Capture the cell that displays the provided text and extract its [X, Y] central coordinate. 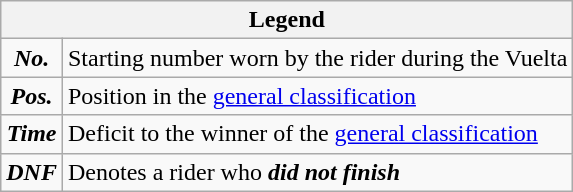
No. [32, 58]
Denotes a rider who did not finish [317, 172]
Time [32, 134]
DNF [32, 172]
Position in the general classification [317, 96]
Starting number worn by the rider during the Vuelta [317, 58]
Pos. [32, 96]
Deficit to the winner of the general classification [317, 134]
Legend [287, 20]
